Pinpoint the cell where the given text exists, returning its (x, y) midpoint coordinate. 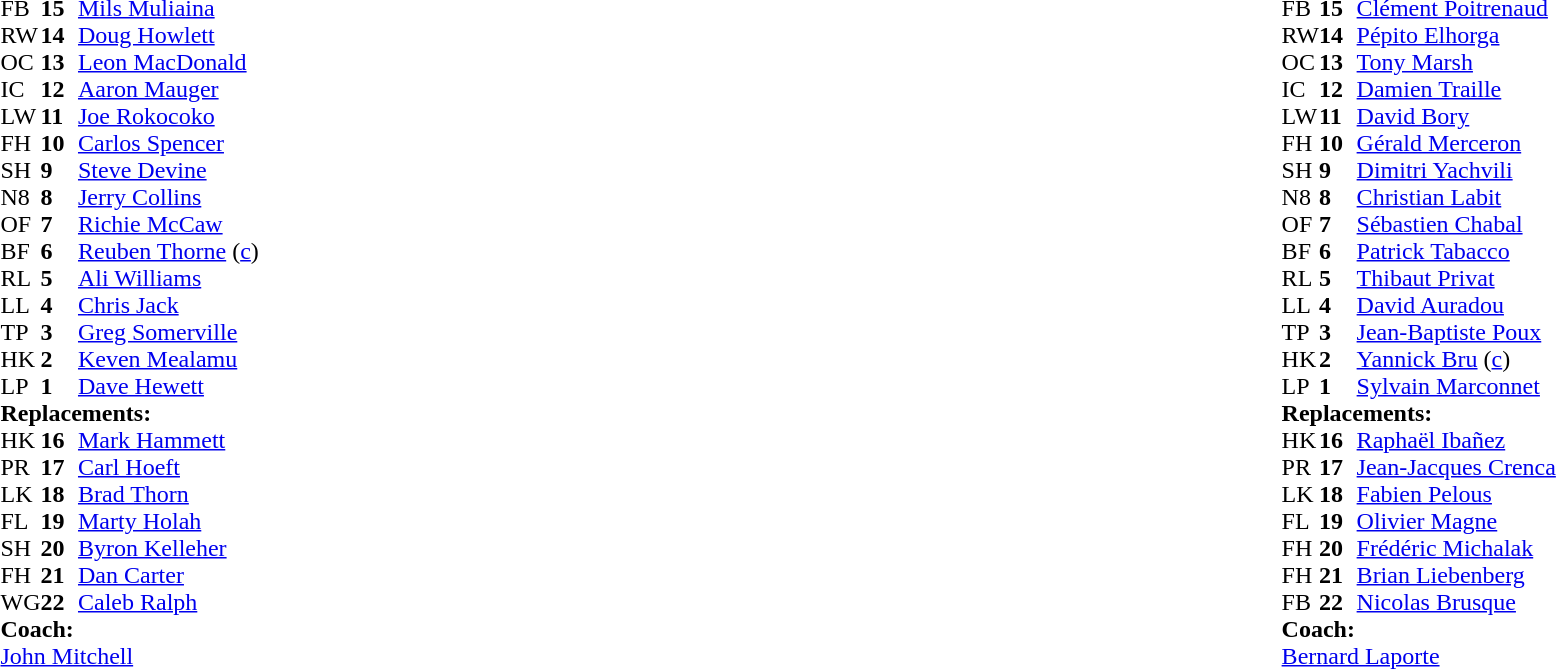
Tony Marsh (1456, 62)
Leon MacDonald (168, 62)
Dave Hewett (168, 386)
Pépito Elhorga (1456, 36)
Brian Liebenberg (1456, 576)
Dimitri Yachvili (1456, 170)
Jerry Collins (168, 198)
Jean-Jacques Crenca (1456, 468)
Frédéric Michalak (1456, 548)
Greg Somerville (168, 332)
Mark Hammett (168, 440)
John Mitchell (129, 656)
Christian Labit (1456, 198)
Ali Williams (168, 278)
Doug Howlett (168, 36)
Carlos Spencer (168, 144)
Sylvain Marconnet (1456, 386)
Reuben Thorne (c) (168, 252)
David Auradou (1456, 306)
FB (1301, 602)
Marty Holah (168, 522)
Dan Carter (168, 576)
Nicolas Brusque (1456, 602)
Aaron Mauger (168, 90)
Fabien Pelous (1456, 494)
Joe Rokocoko (168, 116)
Chris Jack (168, 306)
Richie McCaw (168, 224)
David Bory (1456, 116)
Brad Thorn (168, 494)
Thibaut Privat (1456, 278)
Patrick Tabacco (1456, 252)
Keven Mealamu (168, 360)
Carl Hoeft (168, 468)
Bernard Laporte (1419, 656)
Caleb Ralph (168, 602)
Jean-Baptiste Poux (1456, 332)
Sébastien Chabal (1456, 224)
WG (20, 602)
Gérald Merceron (1456, 144)
Damien Traille (1456, 90)
Byron Kelleher (168, 548)
Yannick Bru (c) (1456, 360)
Steve Devine (168, 170)
Olivier Magne (1456, 522)
Raphaël Ibañez (1456, 440)
